Provide the [X, Y] coordinate of the cell's center where the given text is located.  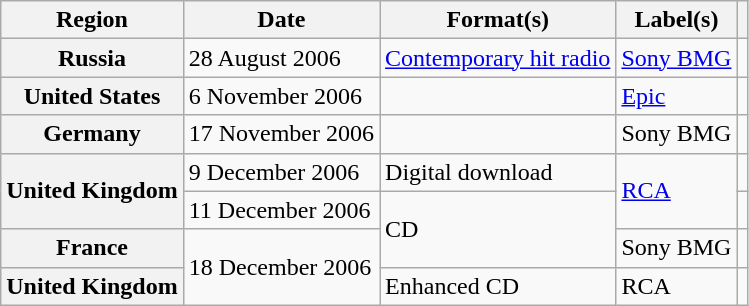
28 August 2006 [281, 58]
Region [92, 20]
Russia [92, 58]
9 December 2006 [281, 172]
Contemporary hit radio [498, 58]
CD [498, 229]
Epic [676, 96]
17 November 2006 [281, 134]
Format(s) [498, 20]
France [92, 248]
Date [281, 20]
18 December 2006 [281, 267]
Label(s) [676, 20]
Germany [92, 134]
Digital download [498, 172]
Enhanced CD [498, 286]
6 November 2006 [281, 96]
11 December 2006 [281, 210]
United States [92, 96]
